Output the [X, Y] coordinate of the center of the cell containing the given text.  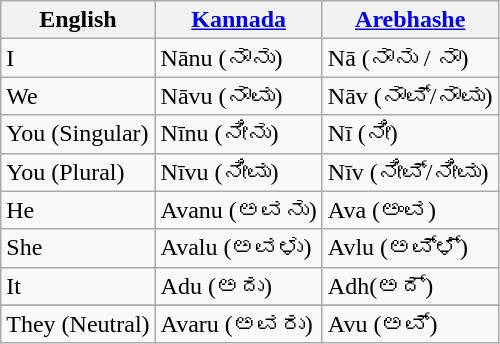
Adu (ಅದು) [238, 286]
Ava (ಅಂವ) [410, 210]
Avanu (ಅವನು) [238, 210]
Nī (ನೀ) [410, 134]
Avu (ಅವ್) [410, 324]
Avlu (ಅವ್ಳ್) [410, 248]
She [78, 248]
I [78, 58]
You (Plural) [78, 172]
Nā (ನಾನು / ನಾ) [410, 58]
Kannada [238, 20]
He [78, 210]
Nīvu (ನೀವು) [238, 172]
Nāvu (ನಾವು) [238, 96]
They (Neutral) [78, 324]
Nīnu (ನೀನು) [238, 134]
Arebhashe [410, 20]
Nīv (ನೀವ್/ನೀವು) [410, 172]
English [78, 20]
Nānu (ನಾನು) [238, 58]
Nāv (ನಾವ್/ನಾವು) [410, 96]
It [78, 286]
We [78, 96]
Adh(ಅದ್) [410, 286]
You (Singular) [78, 134]
Avaru (ಅವರು) [238, 324]
Avalu (ಅವಳು) [238, 248]
